For the text-containing cell, return its midpoint in [X, Y] coordinate format. 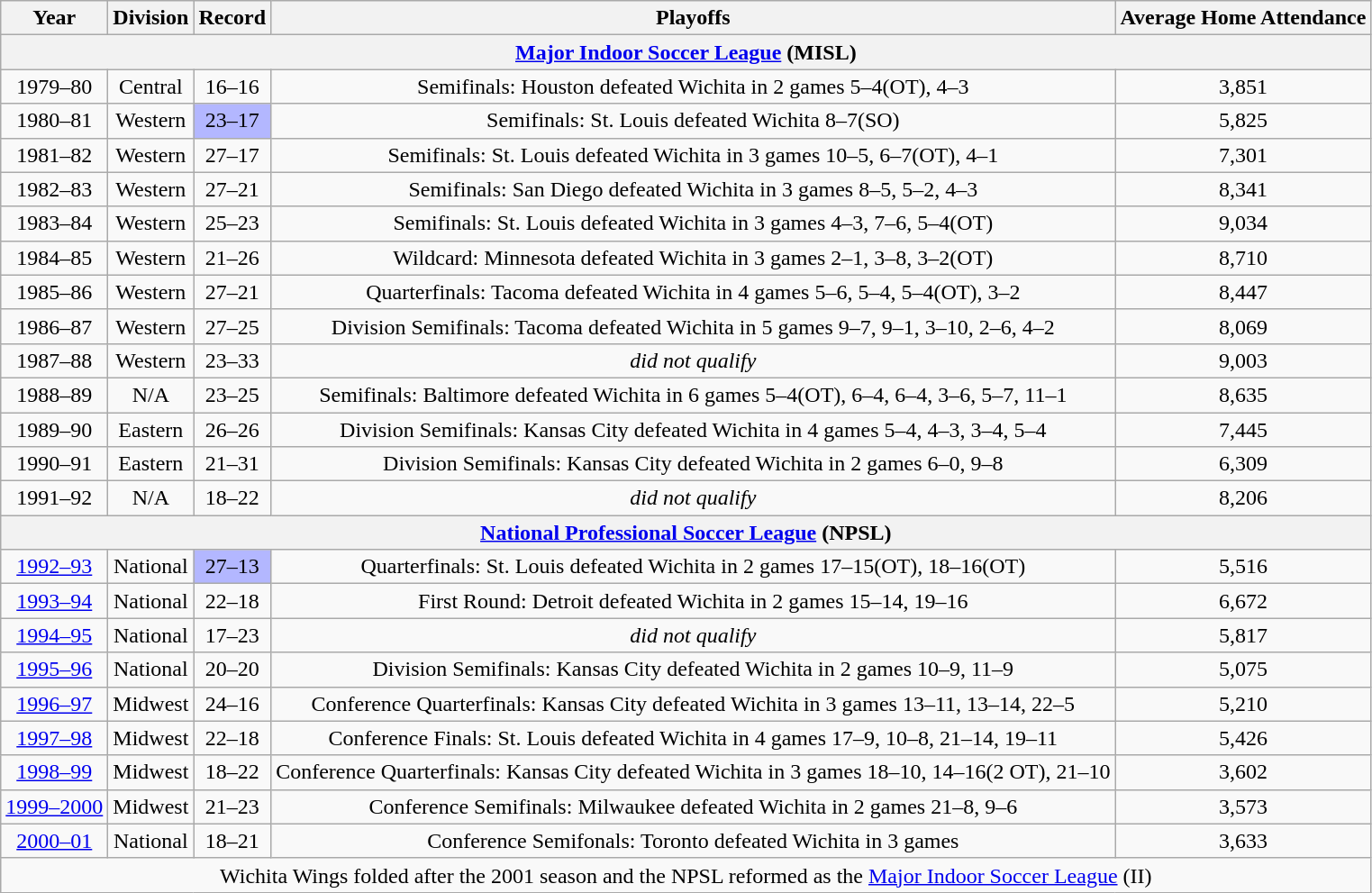
7,445 [1243, 430]
23–25 [232, 395]
23–17 [232, 121]
1999–2000 [54, 806]
Major Indoor Soccer League (MISL) [686, 52]
1993–94 [54, 601]
1987–88 [54, 360]
1980–81 [54, 121]
27–17 [232, 155]
18–21 [232, 841]
Quarterfinals: St. Louis defeated Wichita in 2 games 17–15(OT), 18–16(OT) [694, 567]
1989–90 [54, 430]
5,516 [1243, 567]
21–26 [232, 258]
24–16 [232, 704]
9,034 [1243, 223]
7,301 [1243, 155]
Conference Finals: St. Louis defeated Wichita in 4 games 17–9, 10–8, 21–14, 19–11 [694, 738]
9,003 [1243, 360]
8,206 [1243, 498]
Semifinals: San Diego defeated Wichita in 3 games 8–5, 5–2, 4–3 [694, 189]
Semifinals: St. Louis defeated Wichita in 3 games 10–5, 6–7(OT), 4–1 [694, 155]
8,069 [1243, 326]
2000–01 [54, 841]
27–25 [232, 326]
Division Semifinals: Kansas City defeated Wichita in 2 games 6–0, 9–8 [694, 464]
1983–84 [54, 223]
16–16 [232, 87]
Semifinals: Houston defeated Wichita in 2 games 5–4(OT), 4–3 [694, 87]
Wildcard: Minnesota defeated Wichita in 3 games 2–1, 3–8, 3–2(OT) [694, 258]
1998–99 [54, 772]
1985–86 [54, 292]
Division Semifinals: Tacoma defeated Wichita in 5 games 9–7, 9–1, 3–10, 2–6, 4–2 [694, 326]
21–23 [232, 806]
3,633 [1243, 841]
6,309 [1243, 464]
Conference Semifonals: Toronto defeated Wichita in 3 games [694, 841]
Division [151, 18]
Playoffs [694, 18]
Conference Quarterfinals: Kansas City defeated Wichita in 3 games 13–11, 13–14, 22–5 [694, 704]
Conference Quarterfinals: Kansas City defeated Wichita in 3 games 18–10, 14–16(2 OT), 21–10 [694, 772]
Record [232, 18]
3,573 [1243, 806]
1996–97 [54, 704]
5,075 [1243, 670]
1986–87 [54, 326]
8,341 [1243, 189]
First Round: Detroit defeated Wichita in 2 games 15–14, 19–16 [694, 601]
8,447 [1243, 292]
Division Semifinals: Kansas City defeated Wichita in 2 games 10–9, 11–9 [694, 670]
Year [54, 18]
1997–98 [54, 738]
5,825 [1243, 121]
1991–92 [54, 498]
25–23 [232, 223]
Central [151, 87]
5,210 [1243, 704]
27–13 [232, 567]
21–31 [232, 464]
5,817 [1243, 635]
Average Home Attendance [1243, 18]
Semifinals: St. Louis defeated Wichita in 3 games 4–3, 7–6, 5–4(OT) [694, 223]
Conference Semifinals: Milwaukee defeated Wichita in 2 games 21–8, 9–6 [694, 806]
1988–89 [54, 395]
National Professional Soccer League (NPSL) [686, 533]
5,426 [1243, 738]
1982–83 [54, 189]
8,635 [1243, 395]
3,851 [1243, 87]
17–23 [232, 635]
1981–82 [54, 155]
8,710 [1243, 258]
Division Semifinals: Kansas City defeated Wichita in 4 games 5–4, 4–3, 3–4, 5–4 [694, 430]
1994–95 [54, 635]
1984–85 [54, 258]
1979–80 [54, 87]
23–33 [232, 360]
Semifinals: St. Louis defeated Wichita 8–7(SO) [694, 121]
20–20 [232, 670]
1990–91 [54, 464]
3,602 [1243, 772]
Semifinals: Baltimore defeated Wichita in 6 games 5–4(OT), 6–4, 6–4, 3–6, 5–7, 11–1 [694, 395]
1995–96 [54, 670]
6,672 [1243, 601]
1992–93 [54, 567]
26–26 [232, 430]
Wichita Wings folded after the 2001 season and the NPSL reformed as the Major Indoor Soccer League (II) [686, 875]
Quarterfinals: Tacoma defeated Wichita in 4 games 5–6, 5–4, 5–4(OT), 3–2 [694, 292]
